From the cell containing the given text, extract its center point as [x, y] coordinate. 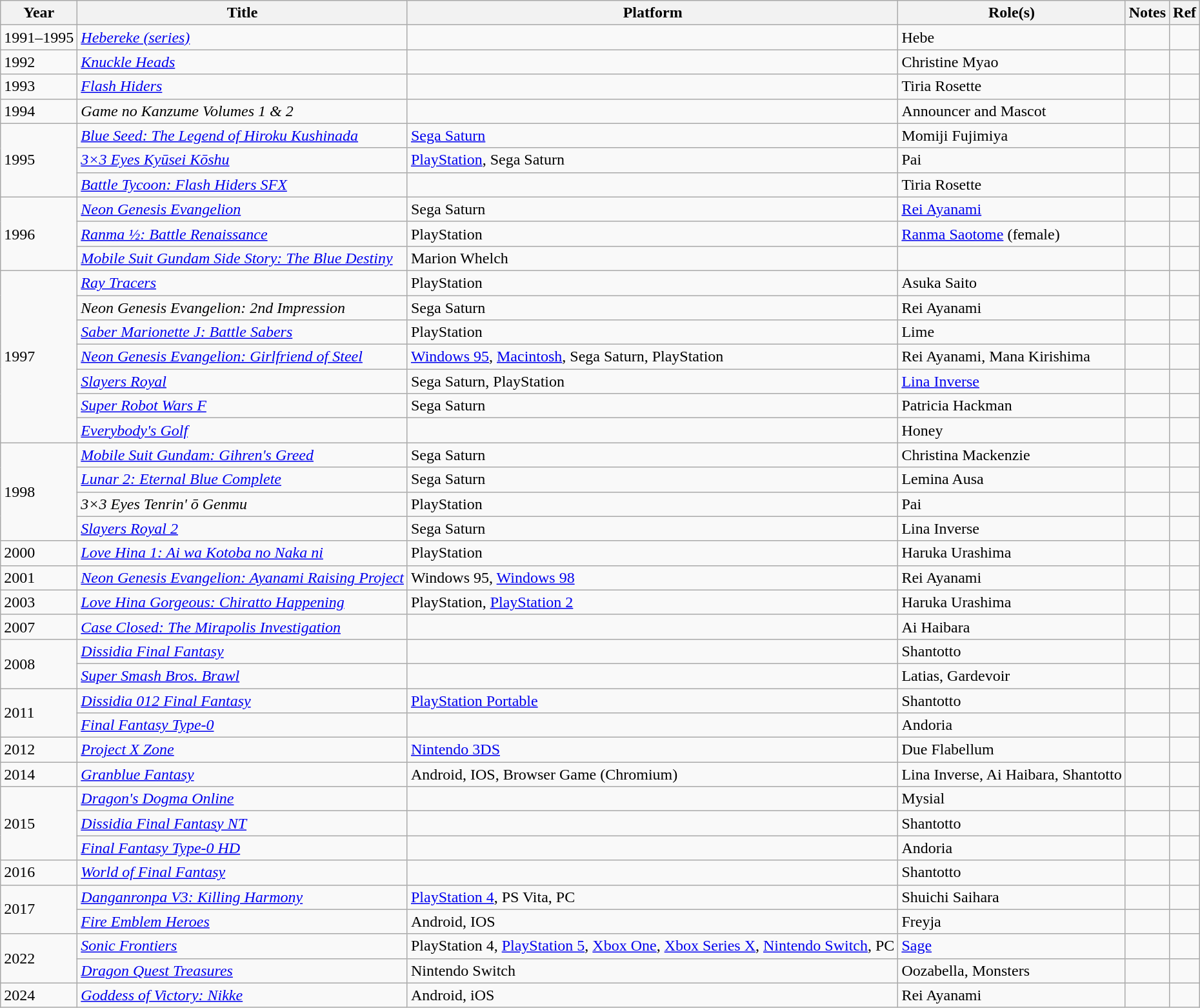
Windows 95, Macintosh, Sega Saturn, PlayStation [652, 357]
Neon Genesis Evangelion [243, 209]
1992 [39, 62]
Dissidia Final Fantasy NT [243, 823]
Super Robot Wars F [243, 406]
Sega Saturn, PlayStation [652, 381]
Marion Whelch [652, 258]
1993 [39, 86]
Lemina Ausa [1012, 479]
Mobile Suit Gundam Side Story: The Blue Destiny [243, 258]
2011 [39, 712]
Sage [1012, 946]
Dissidia Final Fantasy [243, 651]
3×3 Eyes Tenrin' ō Genmu [243, 504]
1997 [39, 356]
Battle Tycoon: Flash Hiders SFX [243, 185]
Love Hina 1: Ai wa Kotoba no Naka ni [243, 553]
Danganronpa V3: Killing Harmony [243, 897]
Platform [652, 13]
Neon Genesis Evangelion: 2nd Impression [243, 308]
Goddess of Victory: Nikke [243, 995]
1995 [39, 160]
Flash Hiders [243, 86]
Oozabella, Monsters [1012, 971]
PlayStation 4, PS Vita, PC [652, 897]
Slayers Royal 2 [243, 529]
2022 [39, 958]
Android, iOS [652, 995]
Blue Seed: The Legend of Hiroku Kushinada [243, 136]
Year [39, 13]
Honey [1012, 430]
2024 [39, 995]
Christina Mackenzie [1012, 455]
1991–1995 [39, 37]
Ranma Saotome (female) [1012, 234]
Rei Ayanami, Mana Kirishima [1012, 357]
Nintendo Switch [652, 971]
Announcer and Mascot [1012, 111]
Saber Marionette J: Battle Sabers [243, 332]
Final Fantasy Type-0 HD [243, 848]
PlayStation Portable [652, 700]
Final Fantasy Type-0 [243, 725]
1996 [39, 234]
Lime [1012, 332]
Hebe [1012, 37]
3×3 Eyes Kyūsei Kōshu [243, 160]
Everybody's Golf [243, 430]
2017 [39, 909]
2007 [39, 627]
Shuichi Saihara [1012, 897]
Due Flabellum [1012, 750]
Role(s) [1012, 13]
Neon Genesis Evangelion: Ayanami Raising Project [243, 578]
2000 [39, 553]
Sonic Frontiers [243, 946]
Ai Haibara [1012, 627]
Dissidia 012 Final Fantasy [243, 700]
Asuka Saito [1012, 283]
PlayStation, PlayStation 2 [652, 602]
Android, IOS, Browser Game (Chromium) [652, 774]
Fire Emblem Heroes [243, 922]
Neon Genesis Evangelion: Girlfriend of Steel [243, 357]
2016 [39, 872]
Mysial [1012, 799]
2012 [39, 750]
Patricia Hackman [1012, 406]
2014 [39, 774]
Dragon Quest Treasures [243, 971]
Christine Myao [1012, 62]
Slayers Royal [243, 381]
Ray Tracers [243, 283]
2001 [39, 578]
Android, IOS [652, 922]
Ref [1185, 13]
Title [243, 13]
1998 [39, 492]
Mobile Suit Gundam: Gihren's Greed [243, 455]
PlayStation, Sega Saturn [652, 160]
1994 [39, 111]
Super Smash Bros. Brawl [243, 676]
Knuckle Heads [243, 62]
Project X Zone [243, 750]
Case Closed: The Mirapolis Investigation [243, 627]
Momiji Fujimiya [1012, 136]
Lina Inverse, Ai Haibara, Shantotto [1012, 774]
Granblue Fantasy [243, 774]
Nintendo 3DS [652, 750]
2015 [39, 823]
Windows 95, Windows 98 [652, 578]
2008 [39, 663]
Ranma ½: Battle Renaissance [243, 234]
Freyja [1012, 922]
World of Final Fantasy [243, 872]
Dragon's Dogma Online [243, 799]
Game no Kanzume Volumes 1 & 2 [243, 111]
Love Hina Gorgeous: Chiratto Happening [243, 602]
Hebereke (series) [243, 37]
Latias, Gardevoir [1012, 676]
Lunar 2: Eternal Blue Complete [243, 479]
PlayStation 4, PlayStation 5, Xbox One, Xbox Series X, Nintendo Switch, PC [652, 946]
2003 [39, 602]
Notes [1147, 13]
